Find where the given text appears and provide that cell's center as [x, y] coordinate. 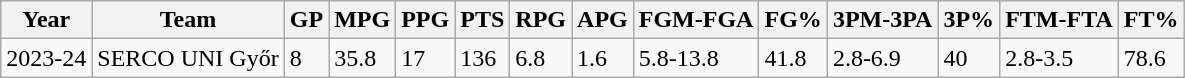
17 [426, 58]
SERCO UNI Győr [188, 58]
2.8-3.5 [1060, 58]
8 [306, 58]
78.6 [1151, 58]
1.6 [603, 58]
Year [46, 20]
2023-24 [46, 58]
2.8-6.9 [882, 58]
6.8 [541, 58]
3PM-3PA [882, 20]
PPG [426, 20]
3P% [969, 20]
FT% [1151, 20]
5.8-13.8 [696, 58]
PTS [482, 20]
FG% [793, 20]
FGM-FGA [696, 20]
40 [969, 58]
GP [306, 20]
MPG [362, 20]
APG [603, 20]
41.8 [793, 58]
35.8 [362, 58]
Team [188, 20]
RPG [541, 20]
FTM-FTA [1060, 20]
136 [482, 58]
